Scan for the cell matching the given text and deliver its [x, y] coordinate at center. 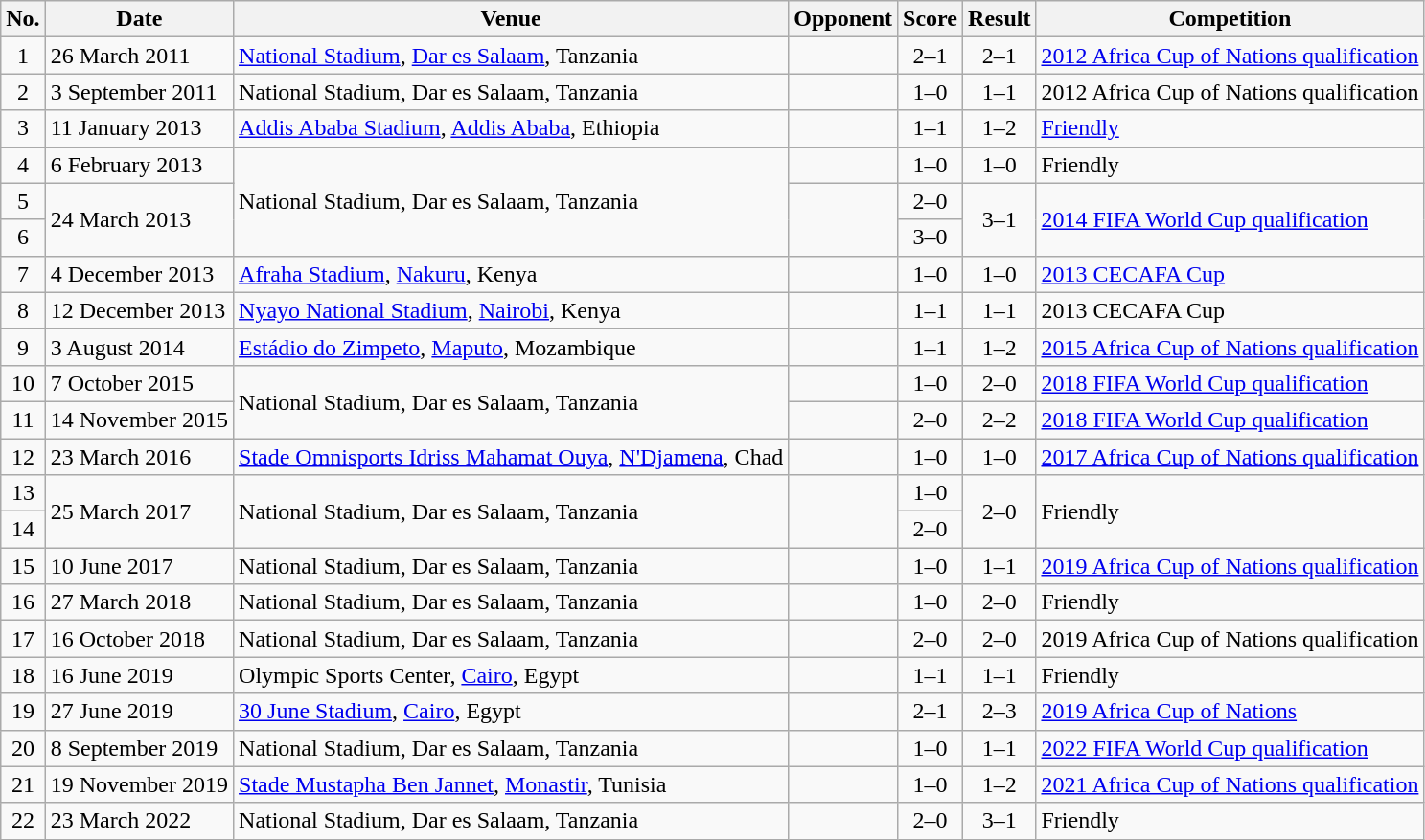
Venue [512, 19]
19 [23, 712]
Afraha Stadium, Nakuru, Kenya [512, 274]
18 [23, 675]
2019 Africa Cup of Nations [1230, 712]
4 December 2013 [139, 274]
7 October 2015 [139, 383]
22 [23, 821]
No. [23, 19]
Opponent [843, 19]
12 December 2013 [139, 310]
11 [23, 420]
3 September 2011 [139, 92]
11 January 2013 [139, 128]
25 March 2017 [139, 511]
2022 FIFA World Cup qualification [1230, 748]
2 [23, 92]
2014 FIFA World Cup qualification [1230, 219]
8 September 2019 [139, 748]
15 [23, 566]
12 [23, 457]
Nyayo National Stadium, Nairobi, Kenya [512, 310]
10 [23, 383]
24 March 2013 [139, 219]
14 [23, 530]
Estádio do Zimpeto, Maputo, Mozambique [512, 347]
16 June 2019 [139, 675]
Addis Ababa Stadium, Addis Ababa, Ethiopia [512, 128]
9 [23, 347]
2017 Africa Cup of Nations qualification [1230, 457]
Competition [1230, 19]
20 [23, 748]
Stade Omnisports Idriss Mahamat Ouya, N'Djamena, Chad [512, 457]
23 March 2022 [139, 821]
Result [1000, 19]
Olympic Sports Center, Cairo, Egypt [512, 675]
3–0 [931, 238]
Date [139, 19]
17 [23, 639]
6 February 2013 [139, 165]
16 [23, 602]
30 June Stadium, Cairo, Egypt [512, 712]
27 June 2019 [139, 712]
10 June 2017 [139, 566]
Score [931, 19]
21 [23, 784]
1 [23, 56]
2015 Africa Cup of Nations qualification [1230, 347]
2–3 [1000, 712]
7 [23, 274]
8 [23, 310]
Stade Mustapha Ben Jannet, Monastir, Tunisia [512, 784]
14 November 2015 [139, 420]
3 August 2014 [139, 347]
16 October 2018 [139, 639]
23 March 2016 [139, 457]
27 March 2018 [139, 602]
6 [23, 238]
26 March 2011 [139, 56]
5 [23, 201]
2021 Africa Cup of Nations qualification [1230, 784]
3 [23, 128]
2–2 [1000, 420]
13 [23, 493]
4 [23, 165]
19 November 2019 [139, 784]
